Detect which cell encompasses the target text, then output its (X, Y) center coordinate. 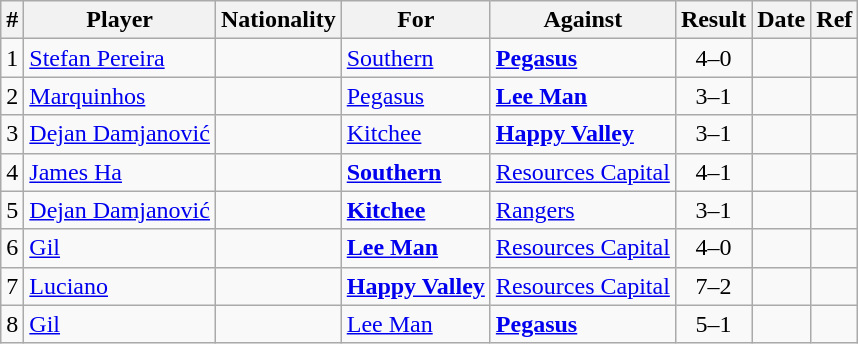
1 (12, 58)
7–2 (713, 286)
3 (12, 134)
Result (713, 20)
5–1 (713, 324)
Stefan Pereira (120, 58)
Player (120, 20)
7 (12, 286)
4–1 (713, 172)
Rangers (582, 210)
For (416, 20)
2 (12, 96)
6 (12, 248)
Ref (834, 20)
# (12, 20)
Marquinhos (120, 96)
Against (582, 20)
Luciano (120, 286)
Date (782, 20)
Nationality (278, 20)
5 (12, 210)
4 (12, 172)
James Ha (120, 172)
8 (12, 324)
